Determine the [X, Y] coordinate at the center of the cell enclosing the given text.  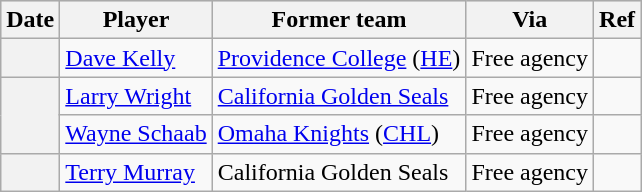
Ref [618, 20]
Former team [339, 20]
Larry Wright [136, 96]
Omaha Knights (CHL) [339, 134]
Wayne Schaab [136, 134]
Terry Murray [136, 172]
Providence College (HE) [339, 58]
Via [530, 20]
Dave Kelly [136, 58]
Player [136, 20]
Date [30, 20]
